From the cell containing the given text, extract its center point as (x, y) coordinate. 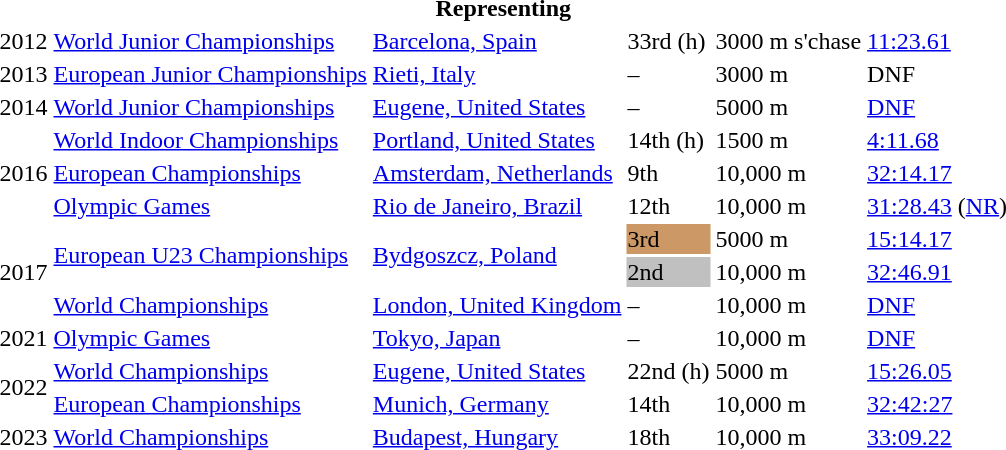
European U23 Championships (210, 256)
9th (668, 173)
3000 m s'chase (788, 41)
Rio de Janeiro, Brazil (497, 206)
Munich, Germany (497, 404)
European Junior Championships (210, 74)
1500 m (788, 140)
14th (h) (668, 140)
3rd (668, 239)
Barcelona, Spain (497, 41)
Amsterdam, Netherlands (497, 173)
Bydgoszcz, Poland (497, 256)
Rieti, Italy (497, 74)
12th (668, 206)
22nd (h) (668, 371)
Portland, United States (497, 140)
33rd (h) (668, 41)
3000 m (788, 74)
World Indoor Championships (210, 140)
14th (668, 404)
Tokyo, Japan (497, 338)
London, United Kingdom (497, 305)
2nd (668, 272)
